Detect which cell encompasses the target text, then output its [X, Y] center coordinate. 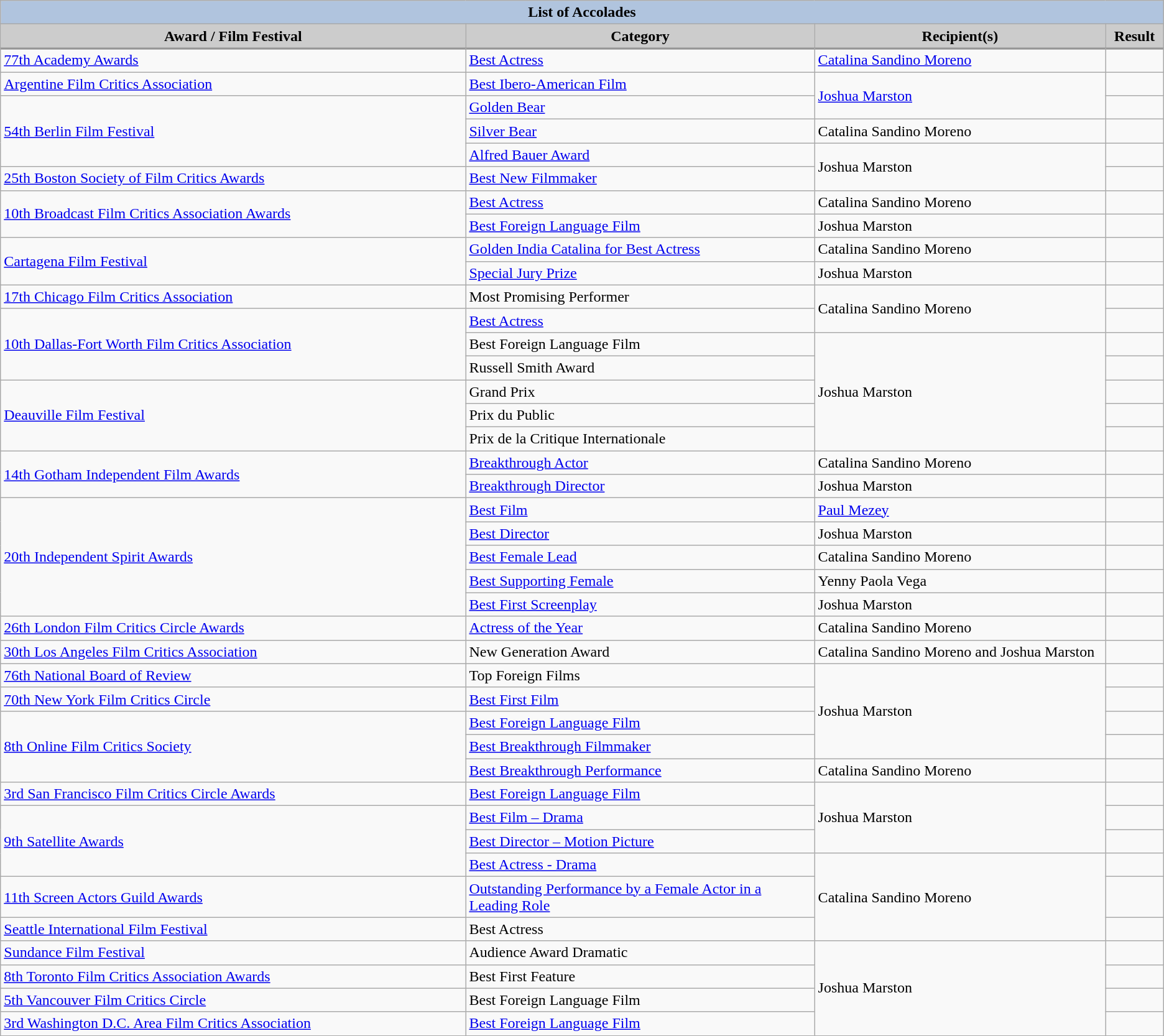
Breakthrough Director [640, 486]
Category [640, 36]
54th Berlin Film Festival [233, 131]
Prix du Public [640, 415]
Cartagena Film Festival [233, 261]
Deauville Film Festival [233, 415]
Best New Filmmaker [640, 178]
Prix de la Critique Internationale [640, 439]
Best Female Lead [640, 557]
10th Dallas-Fort Worth Film Critics Association [233, 344]
Best Director [640, 534]
Grand Prix [640, 391]
70th New York Film Critics Circle [233, 699]
Actress of the Year [640, 628]
Best First Screenplay [640, 604]
Most Promising Performer [640, 297]
Golden Bear [640, 108]
Audience Award Dramatic [640, 953]
Russell Smith Award [640, 368]
Catalina Sandino Moreno and Joshua Marston [960, 652]
Golden India Catalina for Best Actress [640, 249]
Seattle International Film Festival [233, 929]
9th Satellite Awards [233, 841]
8th Toronto Film Critics Association Awards [233, 976]
Sundance Film Festival [233, 953]
Recipient(s) [960, 36]
Argentine Film Critics Association [233, 84]
Award / Film Festival [233, 36]
Paul Mezey [960, 510]
Top Foreign Films [640, 675]
Best Director – Motion Picture [640, 841]
Yenny Paola Vega [960, 581]
Silver Bear [640, 131]
Best Film – Drama [640, 818]
Breakthrough Actor [640, 463]
Best Breakthrough Performance [640, 770]
Best First Film [640, 699]
Special Jury Prize [640, 273]
Best Film [640, 510]
Best Supporting Female [640, 581]
11th Screen Actors Guild Awards [233, 897]
14th Gotham Independent Film Awards [233, 474]
10th Broadcast Film Critics Association Awards [233, 214]
Best First Feature [640, 976]
Outstanding Performance by a Female Actor in a Leading Role [640, 897]
List of Accolades [582, 12]
8th Online Film Critics Society [233, 746]
Result [1135, 36]
Best Breakthrough Filmmaker [640, 746]
Best Actress - Drama [640, 865]
25th Boston Society of Film Critics Awards [233, 178]
Alfred Bauer Award [640, 155]
77th Academy Awards [233, 60]
20th Independent Spirit Awards [233, 557]
76th National Board of Review [233, 675]
5th Vancouver Film Critics Circle [233, 1000]
3rd San Francisco Film Critics Circle Awards [233, 794]
Best Ibero-American Film [640, 84]
New Generation Award [640, 652]
17th Chicago Film Critics Association [233, 297]
30th Los Angeles Film Critics Association [233, 652]
26th London Film Critics Circle Awards [233, 628]
3rd Washington D.C. Area Film Critics Association [233, 1024]
